Locate the cell with the specified text and output its (x, y) center coordinate. 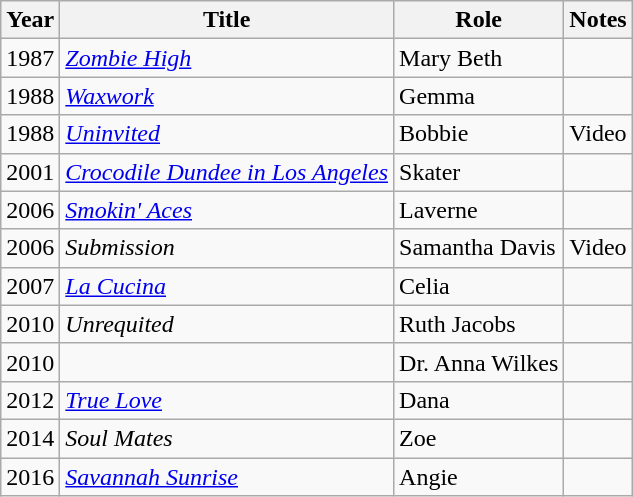
Waxwork (227, 96)
2001 (30, 172)
Skater (479, 172)
Crocodile Dundee in Los Angeles (227, 172)
Zoe (479, 438)
1987 (30, 58)
Bobbie (479, 134)
Year (30, 20)
Gemma (479, 96)
Dana (479, 400)
Notes (598, 20)
Role (479, 20)
2012 (30, 400)
Mary Beth (479, 58)
Laverne (479, 210)
Title (227, 20)
Uninvited (227, 134)
2007 (30, 286)
Dr. Anna Wilkes (479, 362)
Submission (227, 248)
Samantha Davis (479, 248)
Soul Mates (227, 438)
2016 (30, 477)
Smokin' Aces (227, 210)
Celia (479, 286)
Angie (479, 477)
Savannah Sunrise (227, 477)
La Cucina (227, 286)
Unrequited (227, 324)
Zombie High (227, 58)
Ruth Jacobs (479, 324)
True Love (227, 400)
2014 (30, 438)
